Capture the cell that displays the provided text and extract its [x, y] central coordinate. 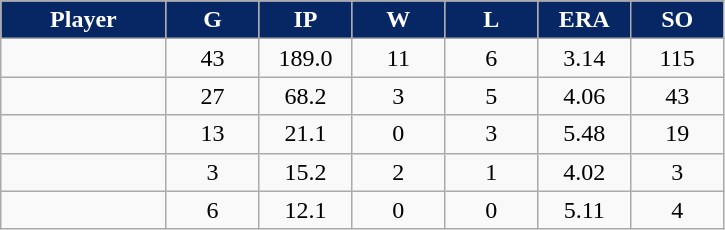
15.2 [306, 172]
4.06 [584, 96]
W [398, 20]
19 [678, 134]
5 [492, 96]
11 [398, 58]
ERA [584, 20]
68.2 [306, 96]
G [212, 20]
Player [84, 20]
115 [678, 58]
IP [306, 20]
189.0 [306, 58]
5.48 [584, 134]
13 [212, 134]
21.1 [306, 134]
1 [492, 172]
27 [212, 96]
5.11 [584, 210]
3.14 [584, 58]
4 [678, 210]
L [492, 20]
4.02 [584, 172]
2 [398, 172]
SO [678, 20]
12.1 [306, 210]
